Return [x, y] of the center of cell containing provided text 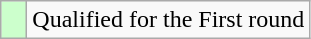
Qualified for the First round [168, 20]
